Find where the given text appears and provide that cell's center as [x, y] coordinate. 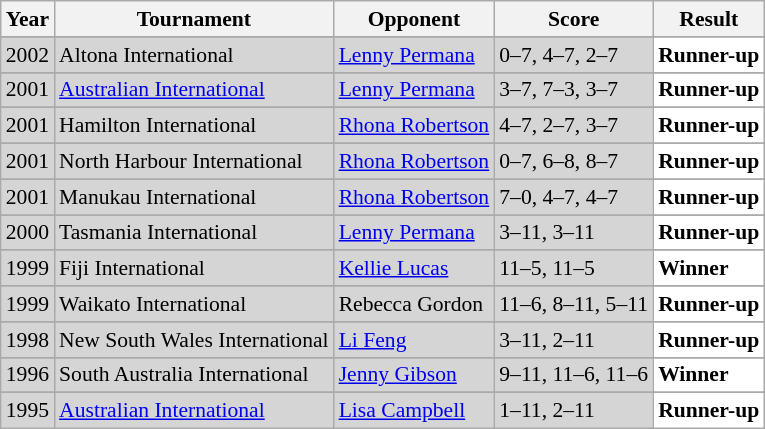
Fiji International [194, 269]
Kellie Lucas [414, 269]
Opponent [414, 19]
7–0, 4–7, 4–7 [574, 197]
North Harbour International [194, 162]
Altona International [194, 55]
Lisa Campbell [414, 411]
Rebecca Gordon [414, 304]
Result [708, 19]
3–11, 2–11 [574, 340]
Manukau International [194, 197]
Tournament [194, 19]
3–7, 7–3, 3–7 [574, 90]
2002 [28, 55]
Hamilton International [194, 126]
Jenny Gibson [414, 375]
9–11, 11–6, 11–6 [574, 375]
1995 [28, 411]
New South Wales International [194, 340]
Score [574, 19]
2000 [28, 233]
Year [28, 19]
Waikato International [194, 304]
0–7, 6–8, 8–7 [574, 162]
Tasmania International [194, 233]
South Australia International [194, 375]
3–11, 3–11 [574, 233]
Li Feng [414, 340]
0–7, 4–7, 2–7 [574, 55]
1996 [28, 375]
1998 [28, 340]
11–5, 11–5 [574, 269]
1–11, 2–11 [574, 411]
4–7, 2–7, 3–7 [574, 126]
11–6, 8–11, 5–11 [574, 304]
